Provide the [x, y] coordinate of the cell's center where the given text is located.  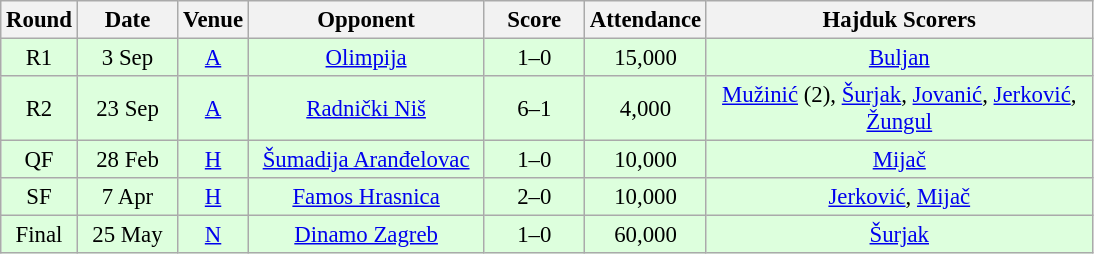
28 Feb [128, 160]
Attendance [646, 20]
Dinamo Zagreb [366, 235]
6–1 [534, 108]
Round [39, 20]
3 Sep [128, 58]
Radnički Niš [366, 108]
Famos Hrasnica [366, 197]
25 May [128, 235]
Date [128, 20]
23 Sep [128, 108]
QF [39, 160]
Venue [214, 20]
60,000 [646, 235]
R1 [39, 58]
4,000 [646, 108]
R2 [39, 108]
Score [534, 20]
SF [39, 197]
Olimpija [366, 58]
Šurjak [899, 235]
Hajduk Scorers [899, 20]
7 Apr [128, 197]
15,000 [646, 58]
2–0 [534, 197]
Šumadija Aranđelovac [366, 160]
N [214, 235]
Buljan [899, 58]
Jerković, Mijač [899, 197]
Final [39, 235]
Mijač [899, 160]
Mužinić (2), Šurjak, Jovanić, Jerković, Žungul [899, 108]
Opponent [366, 20]
